Determine the (X, Y) coordinate at the center of the cell enclosing the given text.  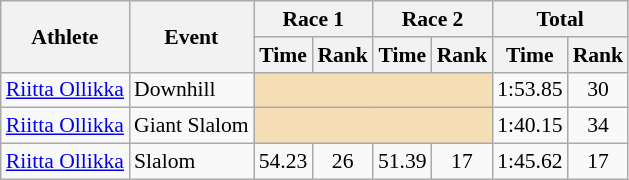
51.39 (402, 162)
34 (598, 126)
Giant Slalom (192, 126)
Athlete (65, 36)
Slalom (192, 162)
54.23 (284, 162)
26 (342, 162)
1:40.15 (530, 126)
30 (598, 90)
Race 2 (432, 19)
1:45.62 (530, 162)
Total (560, 19)
Downhill (192, 90)
Event (192, 36)
Race 1 (314, 19)
1:53.85 (530, 90)
